Scan for the cell matching the given text and deliver its [X, Y] coordinate at center. 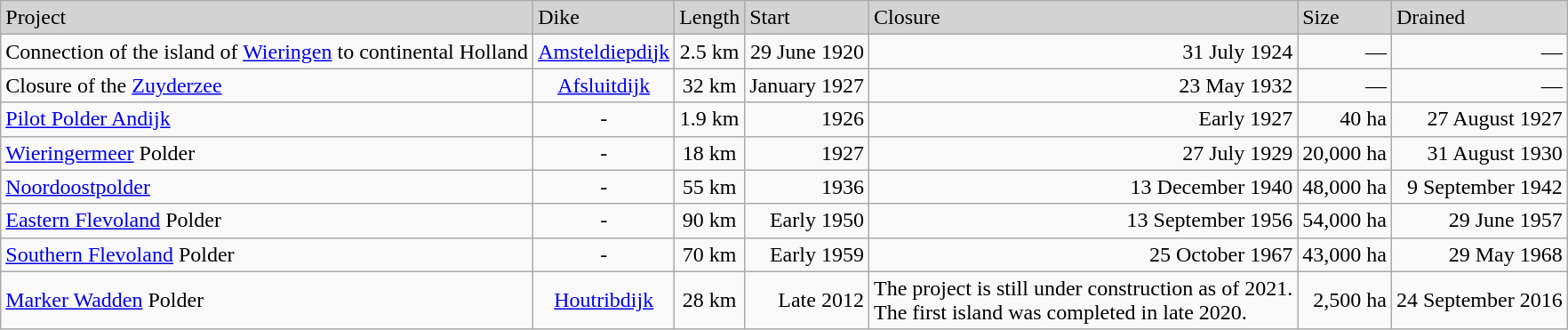
18 km [709, 153]
13 December 1940 [1083, 187]
24 September 2016 [1479, 301]
Pilot Polder Andijk [267, 119]
27 July 1929 [1083, 153]
Late 2012 [807, 301]
27 August 1927 [1479, 119]
29 June 1920 [807, 52]
2.5 km [709, 52]
Early 1927 [1083, 119]
13 September 1956 [1083, 221]
90 km [709, 221]
25 October 1967 [1083, 254]
1926 [807, 119]
31 July 1924 [1083, 52]
32 km [709, 85]
40 ha [1345, 119]
January 1927 [807, 85]
9 September 1942 [1479, 187]
23 May 1932 [1083, 85]
Closure of the Zuyderzee [267, 85]
55 km [709, 187]
29 June 1957 [1479, 221]
The project is still under construction as of 2021.The first island was completed in late 2020. [1083, 301]
29 May 1968 [1479, 254]
Early 1950 [807, 221]
31 August 1930 [1479, 153]
Closure [1083, 18]
2,500 ha [1345, 301]
48,000 ha [1345, 187]
Marker Wadden Polder [267, 301]
Length [709, 18]
Wieringermeer Polder [267, 153]
Afsluitdijk [604, 85]
Connection of the island of Wieringen to continental Holland [267, 52]
Eastern Flevoland Polder [267, 221]
Project [267, 18]
Early 1959 [807, 254]
Start [807, 18]
Houtribdijk [604, 301]
Size [1345, 18]
Dike [604, 18]
Drained [1479, 18]
54,000 ha [1345, 221]
28 km [709, 301]
1.9 km [709, 119]
1927 [807, 153]
1936 [807, 187]
Southern Flevoland Polder [267, 254]
20,000 ha [1345, 153]
Amsteldiepdijk [604, 52]
70 km [709, 254]
43,000 ha [1345, 254]
Noordoostpolder [267, 187]
